Capture the cell that displays the provided text and extract its (X, Y) central coordinate. 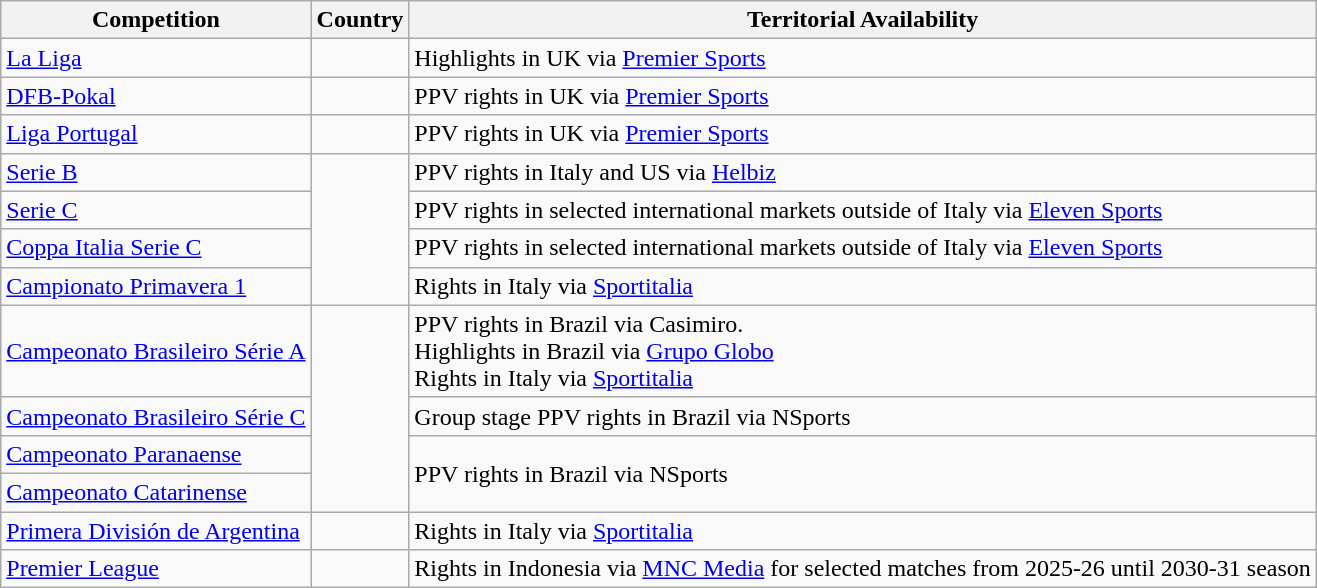
Competition (156, 20)
Rights in Indonesia via MNC Media for selected matches from 2025-26 until 2030-31 season (863, 569)
Highlights in UK via Premier Sports (863, 58)
Serie B (156, 172)
Group stage PPV rights in Brazil via NSports (863, 416)
Liga Portugal (156, 134)
Serie C (156, 210)
Country (360, 20)
Territorial Availability (863, 20)
Campeonato Brasileiro Série A (156, 351)
La Liga (156, 58)
DFB-Pokal (156, 96)
PPV rights in Brazil via Casimiro.Highlights in Brazil via Grupo GloboRights in Italy via Sportitalia (863, 351)
PPV rights in Italy and US via Helbiz (863, 172)
Campeonato Catarinense (156, 492)
Premier League (156, 569)
PPV rights in Brazil via NSports (863, 473)
Campeonato Brasileiro Série C (156, 416)
Primera División de Argentina (156, 531)
Campeonato Paranaense (156, 454)
Campionato Primavera 1 (156, 286)
Coppa Italia Serie C (156, 248)
